Detect which cell encompasses the target text, then output its (x, y) center coordinate. 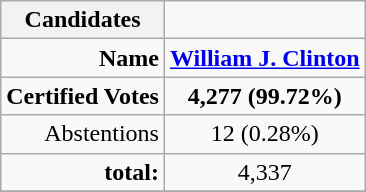
Name (83, 58)
total: (83, 172)
William J. Clinton (264, 58)
Abstentions (83, 134)
Certified Votes (83, 96)
4,337 (264, 172)
12 (0.28%) (264, 134)
Candidates (83, 20)
4,277 (99.72%) (264, 96)
